Identify which cell holds the provided text, then report its (x, y) central coordinate. 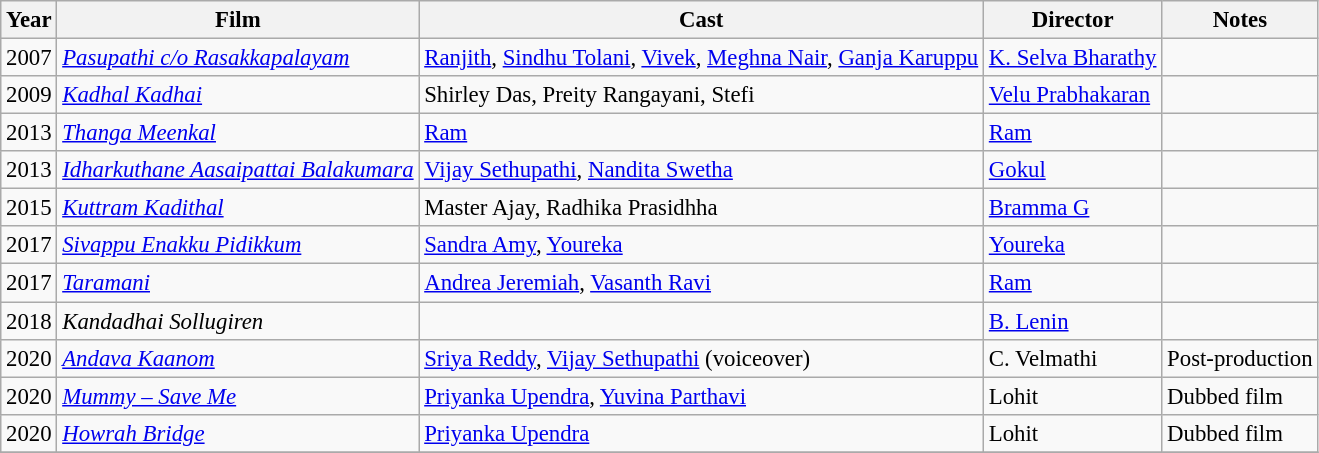
Bramma G (1073, 208)
Master Ajay, Radhika Prasidhha (702, 208)
Gokul (1073, 170)
Thanga Meenkal (238, 133)
Sriya Reddy, Vijay Sethupathi (voiceover) (702, 358)
C. Velmathi (1073, 358)
2007 (29, 58)
Cast (702, 20)
Priyanka Upendra (702, 433)
Andrea Jeremiah, Vasanth Ravi (702, 283)
Youreka (1073, 245)
Kadhal Kadhai (238, 95)
Taramani (238, 283)
Mummy – Save Me (238, 396)
2009 (29, 95)
K. Selva Bharathy (1073, 58)
Vijay Sethupathi, Nandita Swetha (702, 170)
Velu Prabhakaran (1073, 95)
Kuttram Kadithal (238, 208)
Shirley Das, Preity Rangayani, Stefi (702, 95)
Andava Kaanom (238, 358)
Pasupathi c/o Rasakkapalayam (238, 58)
B. Lenin (1073, 321)
Kandadhai Sollugiren (238, 321)
Year (29, 20)
Film (238, 20)
Post-production (1240, 358)
Priyanka Upendra, Yuvina Parthavi (702, 396)
Director (1073, 20)
Ranjith, Sindhu Tolani, Vivek, Meghna Nair, Ganja Karuppu (702, 58)
2015 (29, 208)
Howrah Bridge (238, 433)
Notes (1240, 20)
Idharkuthane Aasaipattai Balakumara (238, 170)
Sivappu Enakku Pidikkum (238, 245)
Sandra Amy, Youreka (702, 245)
2018 (29, 321)
